Detect which cell encompasses the target text, then output its [x, y] center coordinate. 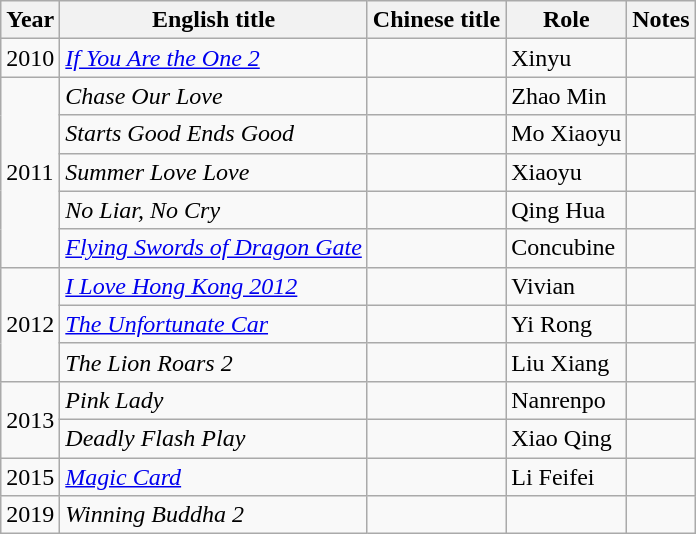
2010 [30, 58]
2019 [30, 515]
Xinyu [566, 58]
Chase Our Love [214, 96]
2015 [30, 477]
Deadly Flash Play [214, 438]
Mo Xiaoyu [566, 134]
Vivian [566, 286]
Qing Hua [566, 210]
2012 [30, 324]
Zhao Min [566, 96]
Yi Rong [566, 324]
Magic Card [214, 477]
I Love Hong Kong 2012 [214, 286]
2011 [30, 172]
Nanrenpo [566, 400]
Year [30, 20]
The Lion Roars 2 [214, 362]
The Unfortunate Car [214, 324]
Winning Buddha 2 [214, 515]
Xiaoyu [566, 172]
Notes [661, 20]
No Liar, No Cry [214, 210]
If You Are the One 2 [214, 58]
Starts Good Ends Good [214, 134]
Role [566, 20]
Concubine [566, 248]
English title [214, 20]
2013 [30, 419]
Chinese title [436, 20]
Summer Love Love [214, 172]
Liu Xiang [566, 362]
Pink Lady [214, 400]
Xiao Qing [566, 438]
Li Feifei [566, 477]
Flying Swords of Dragon Gate [214, 248]
